Pinpoint the cell where the given text exists, returning its [x, y] midpoint coordinate. 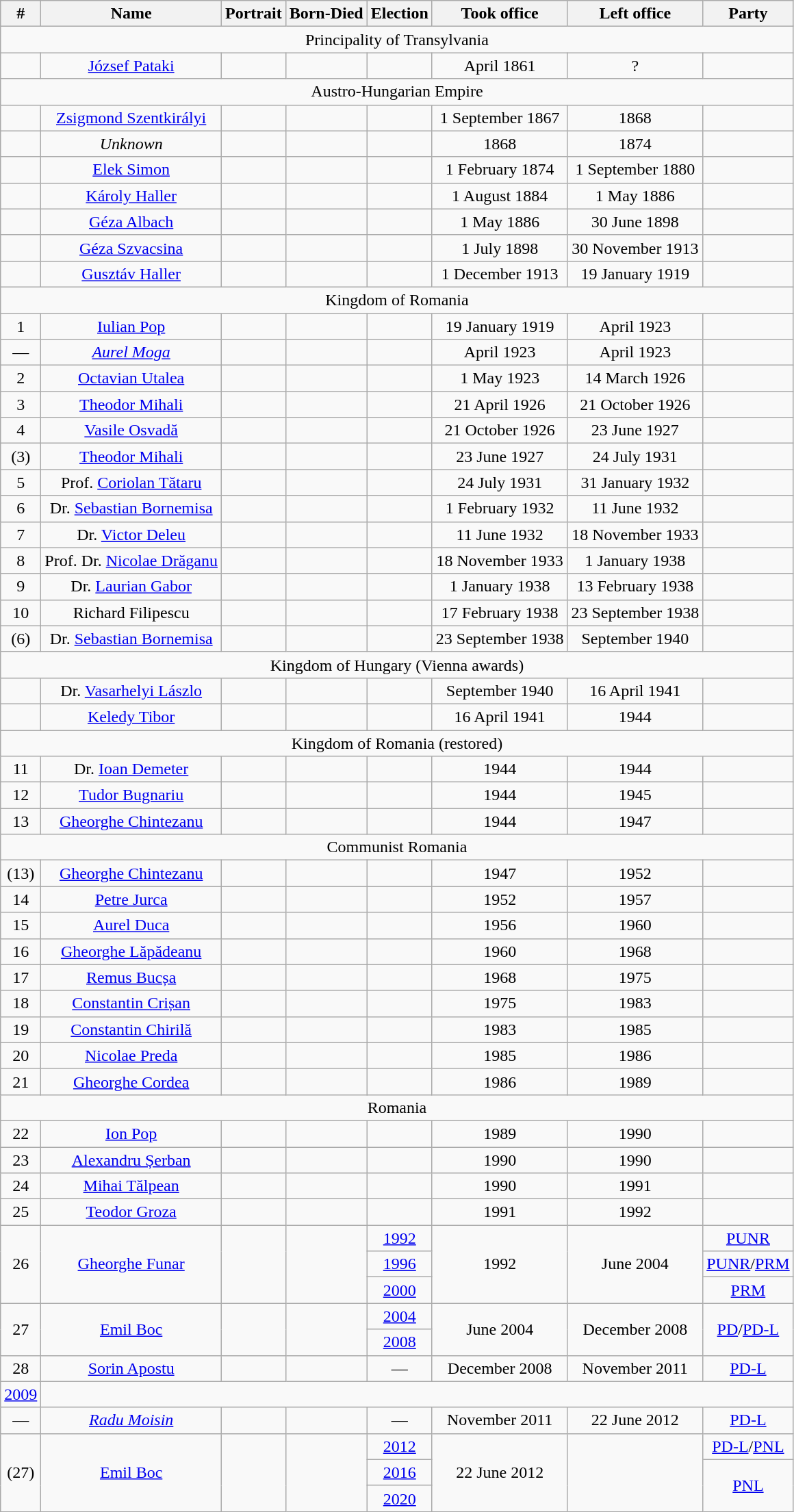
2000 [400, 1290]
Ion Pop [131, 1133]
2012 [400, 1446]
Iulian Pop [131, 326]
28 [21, 1368]
(6) [21, 639]
20 [21, 1055]
12 [21, 795]
Principality of Transylvania [397, 40]
Géza Albach [131, 222]
Radu Moisin [131, 1420]
14 March 1926 [635, 379]
Aurel Duca [131, 925]
Dr. Vasarhelyi Lászlo [131, 691]
Kingdom of Romania (restored) [397, 743]
Teodor Groza [131, 1212]
1956 [500, 925]
Romania [397, 1107]
Keledy Tibor [131, 717]
Born-Died [326, 14]
(27) [21, 1472]
17 February 1938 [500, 613]
2008 [400, 1342]
17 [21, 977]
Communist Romania [397, 847]
2004 [400, 1316]
Election [400, 14]
Géza Szvacsina [131, 248]
Party [748, 14]
30 June 1898 [635, 222]
Austro-Hungarian Empire [397, 92]
PRM [748, 1290]
9 [21, 587]
1 September 1867 [500, 118]
27 [21, 1329]
Dr. Victor Deleu [131, 535]
Gheorghe Lăpădeanu [131, 951]
Mihai Tălpean [131, 1186]
13 February 1938 [635, 587]
Constantin Chirilă [131, 1029]
5 [21, 483]
PD/PD-L [748, 1329]
# [21, 14]
10 [21, 613]
2 [21, 379]
Gheorghe Funar [131, 1264]
PUNR [748, 1238]
2020 [400, 1498]
PD-L/PNL [748, 1446]
Tudor Bugnariu [131, 795]
23 [21, 1160]
Alexandru Șerban [131, 1160]
25 [21, 1212]
8 [21, 561]
Károly Haller [131, 196]
1 February 1874 [500, 170]
Petre Jurca [131, 899]
19 [21, 1029]
1 August 1884 [500, 196]
1 February 1932 [500, 509]
21 April 1926 [500, 405]
1874 [635, 144]
József Pataki [131, 66]
Took office [500, 14]
1 July 1898 [500, 248]
1 May 1923 [500, 379]
Vasile Osvadă [131, 431]
Constantin Crișan [131, 1003]
2016 [400, 1472]
6 [21, 509]
13 [21, 821]
Name [131, 14]
11 [21, 769]
Portrait [253, 14]
Gheorghe Cordea [131, 1081]
1945 [635, 795]
14 [21, 899]
Remus Bucșa [131, 977]
1957 [635, 899]
1 September 1880 [635, 170]
16 [21, 951]
Zsigmond Szentkirályi [131, 118]
Unknown [131, 144]
PUNR/PRM [748, 1264]
24 [21, 1186]
26 [21, 1264]
2009 [21, 1394]
18 [21, 1003]
Dr. Laurian Gabor [131, 587]
3 [21, 405]
Aurel Moga [131, 353]
1996 [400, 1264]
30 November 1913 [635, 248]
Sorin Apostu [131, 1368]
April 1861 [500, 66]
Kingdom of Romania [397, 300]
Prof. Dr. Nicolae Drăganu [131, 561]
Dr. Ioan Demeter [131, 769]
Nicolae Preda [131, 1055]
21 [21, 1081]
15 [21, 925]
7 [21, 535]
? [635, 66]
31 January 1932 [635, 483]
Elek Simon [131, 170]
Octavian Utalea [131, 379]
Gusztáv Haller [131, 274]
1 December 1913 [500, 274]
22 [21, 1133]
PNL [748, 1485]
Prof. Coriolan Tătaru [131, 483]
4 [21, 431]
Left office [635, 14]
(3) [21, 457]
(13) [21, 873]
Kingdom of Hungary (Vienna awards) [397, 665]
1 [21, 326]
Richard Filipescu [131, 613]
